Find where the given text appears and provide that cell's center as (X, Y) coordinate. 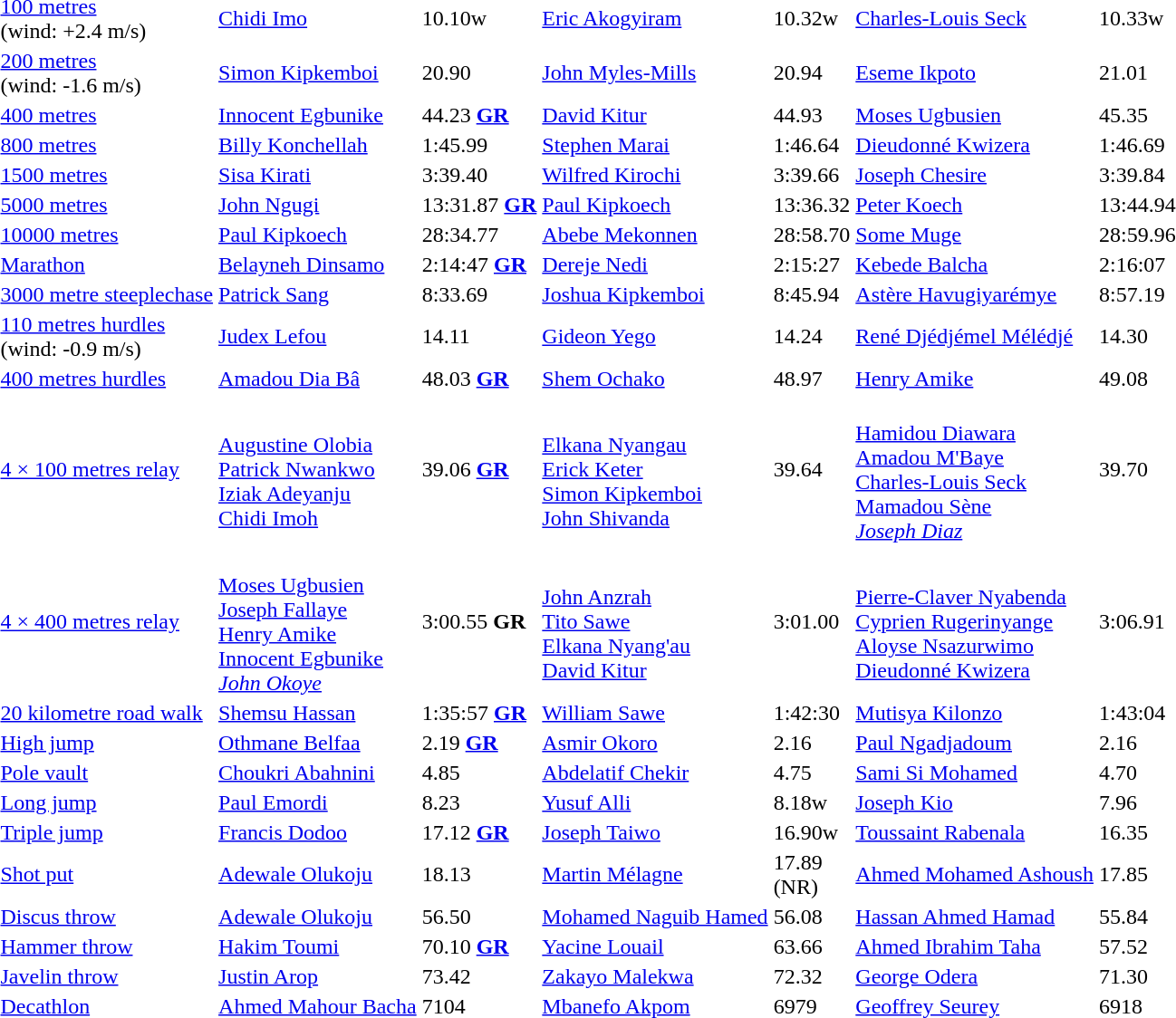
Peter Koech (975, 205)
2.19 GR (479, 743)
Henry Amike (975, 379)
Shem Ochako (655, 379)
39.64 (812, 469)
3:39.40 (479, 175)
18.13 (479, 875)
Elkana NyangauErick KeterSimon KipkemboiJohn Shivanda (655, 469)
Hassan Ahmed Hamad (975, 917)
72.32 (812, 976)
Billy Konchellah (318, 145)
Toussaint Rabenala (975, 832)
Joseph Kio (975, 802)
John Myles-Mills (655, 72)
Hamidou DiawaraAmadou M'BayeCharles-Louis SeckMamadou SèneJoseph Diaz (975, 469)
13:36.32 (812, 205)
70.10 GR (479, 946)
Sisa Kirati (318, 175)
4.75 (812, 773)
Sami Si Mohamed (975, 773)
Judex Lefou (318, 337)
17.89(NR) (812, 875)
39.06 GR (479, 469)
Some Muge (975, 235)
Innocent Egbunike (318, 115)
Abebe Mekonnen (655, 235)
Gideon Yego (655, 337)
1:45.99 (479, 145)
George Odera (975, 976)
Patrick Sang (318, 294)
3:00.55 GR (479, 621)
Joshua Kipkemboi (655, 294)
Moses UgbusienJoseph FallayeHenry AmikeInnocent EgbunikeJohn Okoye (318, 621)
8:45.94 (812, 294)
Simon Kipkemboi (318, 72)
14.11 (479, 337)
1:42:30 (812, 713)
48.03 GR (479, 379)
Mohamed Naguib Hamed (655, 917)
John AnzrahTito SaweElkana Nyang'auDavid Kitur (655, 621)
8.18w (812, 802)
Stephen Marai (655, 145)
4.85 (479, 773)
Shemsu Hassan (318, 713)
John Ngugi (318, 205)
Paul Ngadjadoum (975, 743)
Dieudonné Kwizera (975, 145)
44.93 (812, 115)
28:34.77 (479, 235)
56.08 (812, 917)
56.50 (479, 917)
Mutisya Kilonzo (975, 713)
Othmane Belfaa (318, 743)
Astère Havugiyarémye (975, 294)
Joseph Chesire (975, 175)
16.90w (812, 832)
Moses Ugbusien (975, 115)
Ahmed Mohamed Ashoush (975, 875)
Dereje Nedi (655, 264)
3:39.66 (812, 175)
20.90 (479, 72)
Martin Mélagne (655, 875)
Zakayo Malekwa (655, 976)
3:01.00 (812, 621)
8.23 (479, 802)
48.97 (812, 379)
David Kitur (655, 115)
Wilfred Kirochi (655, 175)
8:33.69 (479, 294)
Asmir Okoro (655, 743)
63.66 (812, 946)
14.24 (812, 337)
28:58.70 (812, 235)
Kebede Balcha (975, 264)
Abdelatif Chekir (655, 773)
73.42 (479, 976)
Augustine OlobiaPatrick NwankwoIziak AdeyanjuChidi Imoh (318, 469)
Yusuf Alli (655, 802)
1:35:57 GR (479, 713)
Yacine Louail (655, 946)
Choukri Abahnini (318, 773)
44.23 GR (479, 115)
William Sawe (655, 713)
2:15:27 (812, 264)
2.16 (812, 743)
Paul Emordi (318, 802)
Amadou Dia Bâ (318, 379)
Pierre-Claver NyabendaCyprien RugerinyangeAloyse NsazurwimoDieudonné Kwizera (975, 621)
Justin Arop (318, 976)
Hakim Toumi (318, 946)
2:14:47 GR (479, 264)
17.12 GR (479, 832)
Ahmed Ibrahim Taha (975, 946)
René Djédjémel Mélédjé (975, 337)
Joseph Taiwo (655, 832)
Belayneh Dinsamo (318, 264)
Eseme Ikpoto (975, 72)
13:31.87 GR (479, 205)
1:46.64 (812, 145)
20.94 (812, 72)
Francis Dodoo (318, 832)
